Find where the given text appears and provide that cell's center as (X, Y) coordinate. 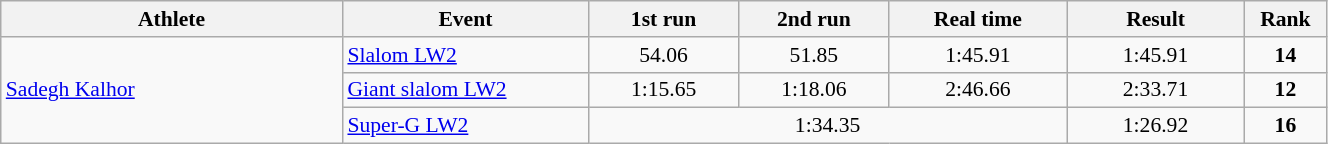
Sadegh Kalhor (172, 90)
2:33.71 (1156, 90)
16 (1285, 126)
Event (465, 19)
Rank (1285, 19)
2:46.66 (978, 90)
1st run (663, 19)
54.06 (663, 55)
Slalom LW2 (465, 55)
2nd run (814, 19)
51.85 (814, 55)
1:34.35 (827, 126)
Result (1156, 19)
1:18.06 (814, 90)
Giant slalom LW2 (465, 90)
1:15.65 (663, 90)
12 (1285, 90)
Real time (978, 19)
1:26.92 (1156, 126)
14 (1285, 55)
Super-G LW2 (465, 126)
Athlete (172, 19)
